Capture the cell that displays the provided text and extract its (X, Y) central coordinate. 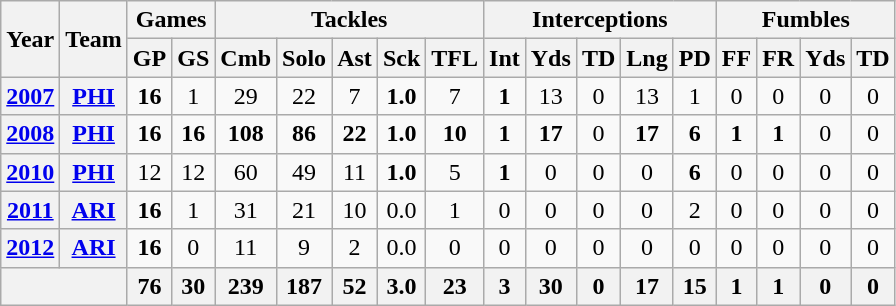
3 (505, 286)
3.0 (401, 286)
15 (694, 286)
PD (694, 58)
Games (170, 20)
239 (246, 286)
Ast (355, 58)
Cmb (246, 58)
5 (455, 172)
2010 (30, 172)
Fumbles (806, 20)
Interceptions (600, 20)
86 (304, 134)
2011 (30, 210)
52 (355, 286)
GS (194, 58)
Solo (304, 58)
31 (246, 210)
TFL (455, 58)
Int (505, 58)
29 (246, 96)
Sck (401, 58)
Year (30, 39)
Tackles (350, 20)
GP (149, 58)
108 (246, 134)
49 (304, 172)
21 (304, 210)
FF (736, 58)
76 (149, 286)
187 (304, 286)
2007 (30, 96)
FR (778, 58)
2012 (30, 248)
2008 (30, 134)
9 (304, 248)
60 (246, 172)
Team (94, 39)
23 (455, 286)
Lng (647, 58)
